Return the [x, y] coordinate for the center point of the cell that contains the specified text.  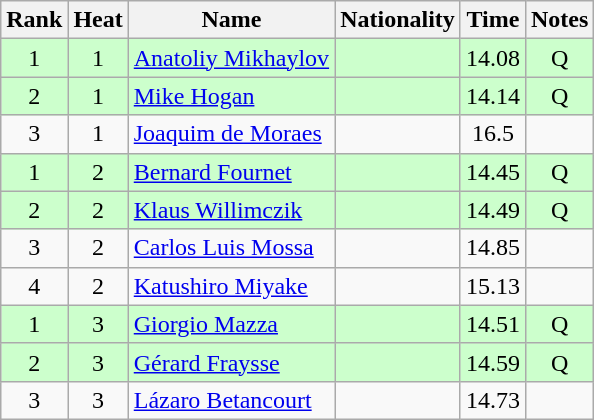
Notes [559, 20]
Joaquim de Moraes [231, 134]
Lázaro Betancourt [231, 400]
14.49 [492, 210]
Nationality [398, 20]
16.5 [492, 134]
Giorgio Mazza [231, 324]
15.13 [492, 286]
14.59 [492, 362]
14.51 [492, 324]
14.85 [492, 248]
Heat [98, 20]
Carlos Luis Mossa [231, 248]
Time [492, 20]
Katushiro Miyake [231, 286]
Klaus Willimczik [231, 210]
14.73 [492, 400]
Name [231, 20]
Bernard Fournet [231, 172]
Gérard Fraysse [231, 362]
Rank [34, 20]
14.14 [492, 96]
14.45 [492, 172]
Anatoliy Mikhaylov [231, 58]
14.08 [492, 58]
Mike Hogan [231, 96]
4 [34, 286]
